Pinpoint the cell where the given text exists, returning its [X, Y] midpoint coordinate. 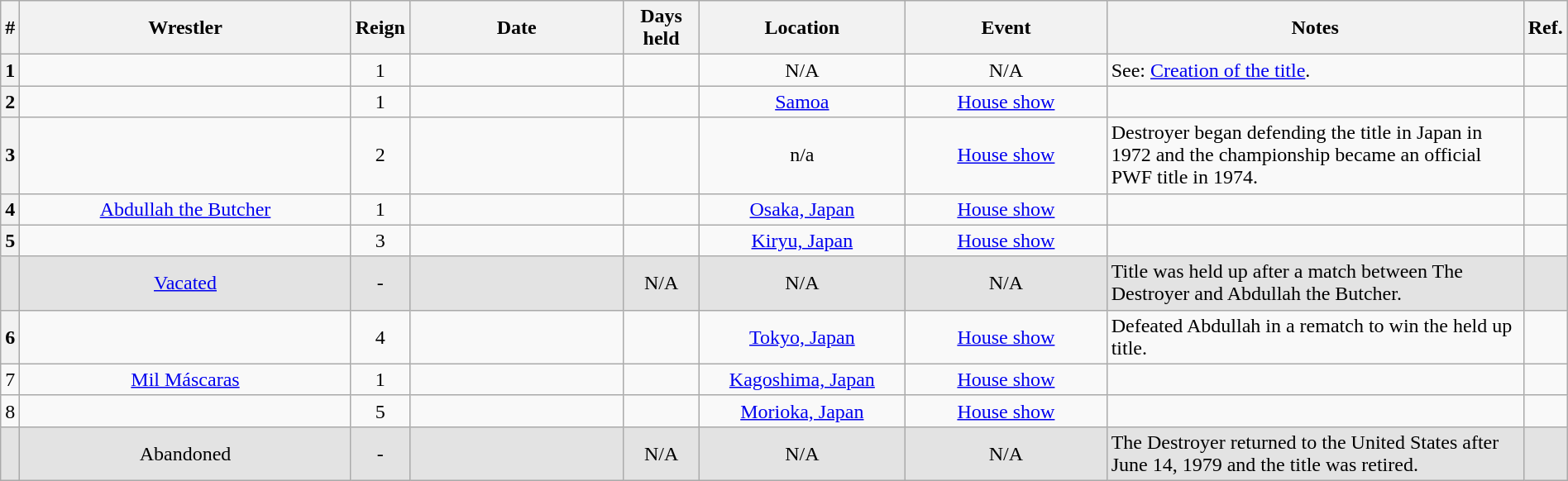
Reign [380, 28]
Ref. [1545, 28]
6 [10, 337]
Kiryu, Japan [802, 240]
Osaka, Japan [802, 209]
Days held [662, 28]
See: Creation of the title. [1315, 70]
Event [1006, 28]
Vacated [185, 283]
# [10, 28]
Tokyo, Japan [802, 337]
8 [10, 411]
Location [802, 28]
Notes [1315, 28]
Abandoned [185, 453]
Destroyer began defending the title in Japan in 1972 and the championship became an official PWF title in 1974. [1315, 155]
Abdullah the Butcher [185, 209]
Wrestler [185, 28]
7 [10, 379]
Morioka, Japan [802, 411]
n/a [802, 155]
Mil Máscaras [185, 379]
Samoa [802, 102]
Kagoshima, Japan [802, 379]
Date [516, 28]
Title was held up after a match between The Destroyer and Abdullah the Butcher. [1315, 283]
The Destroyer returned to the United States after June 14, 1979 and the title was retired. [1315, 453]
Defeated Abdullah in a rematch to win the held up title. [1315, 337]
